Search for the cell housing the specified text and yield its (x, y) center coordinate. 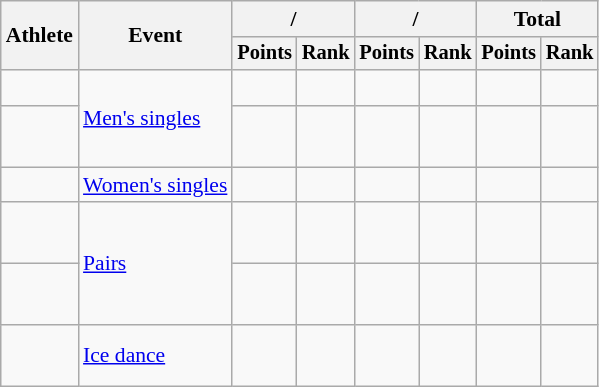
Pairs (155, 264)
Total (537, 19)
Ice dance (155, 356)
Event (155, 36)
Athlete (40, 36)
Women's singles (155, 185)
Men's singles (155, 118)
